Output the [x, y] coordinate of the center of the cell containing the given text.  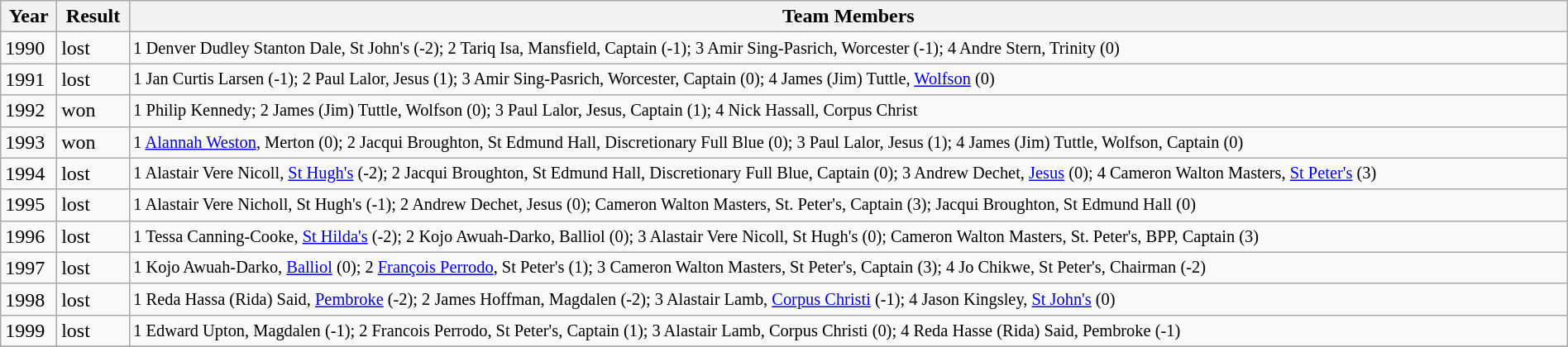
1992 [29, 111]
Team Members [849, 17]
1996 [29, 236]
1995 [29, 205]
1993 [29, 142]
1 Philip Kennedy; 2 James (Jim) Tuttle, Wolfson (0); 3 Paul Lalor, Jesus, Captain (1); 4 Nick Hassall, Corpus Christ [849, 111]
1997 [29, 268]
1 Reda Hassa (Rida) Said, Pembroke (-2); 2 James Hoffman, Magdalen (-2); 3 Alastair Lamb, Corpus Christi (-1); 4 Jason Kingsley, St John's (0) [849, 299]
Year [29, 17]
1 Denver Dudley Stanton Dale, St John's (-2); 2 Tariq Isa, Mansfield, Captain (-1); 3 Amir Sing-Pasrich, Worcester (-1); 4 Andre Stern, Trinity (0) [849, 48]
1998 [29, 299]
Result [93, 17]
1991 [29, 79]
1990 [29, 48]
1999 [29, 330]
1 Jan Curtis Larsen (-1); 2 Paul Lalor, Jesus (1); 3 Amir Sing-Pasrich, Worcester, Captain (0); 4 James (Jim) Tuttle, Wolfson (0) [849, 79]
1994 [29, 173]
